Scan for the cell matching the given text and deliver its [x, y] coordinate at center. 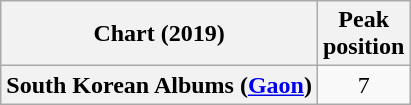
Chart (2019) [160, 34]
South Korean Albums (Gaon) [160, 85]
7 [363, 85]
Peakposition [363, 34]
